Return (X, Y) of the center of cell containing provided text 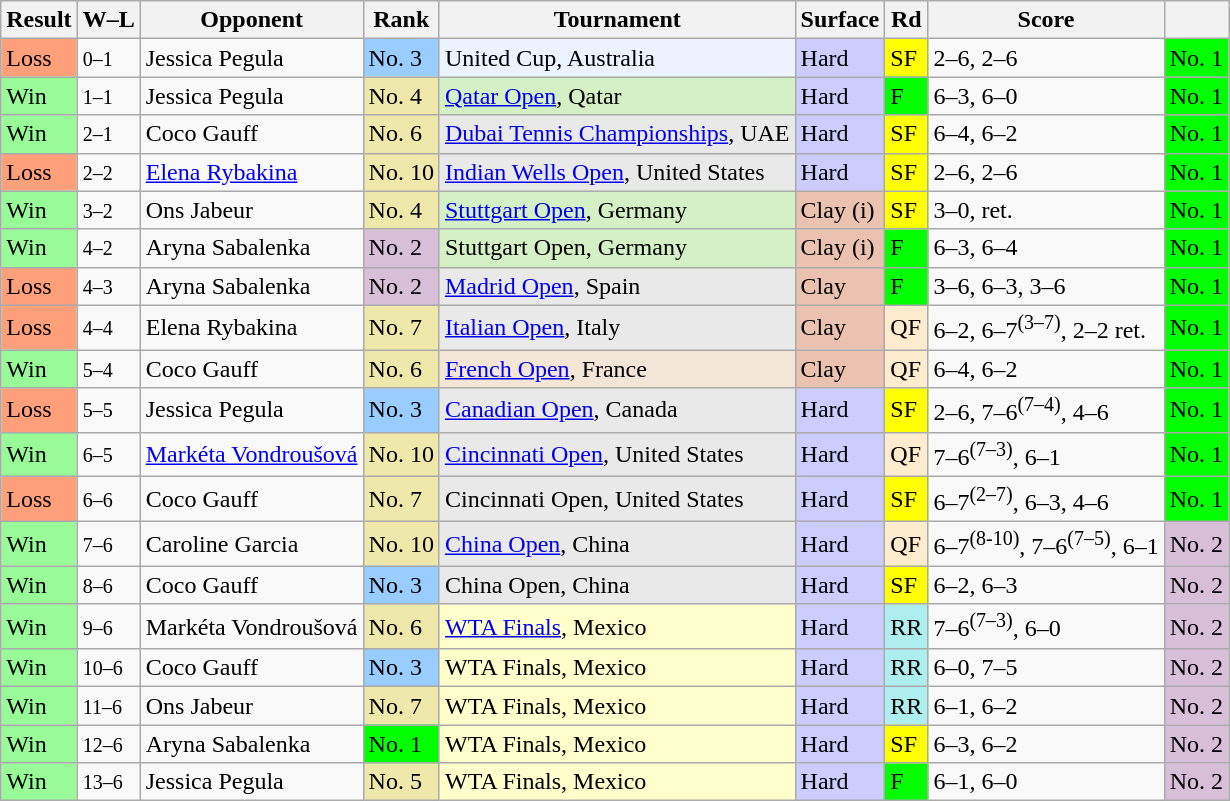
6–2, 6–7(3–7), 2–2 ret. (1046, 328)
5–4 (108, 369)
6–1, 6–0 (1046, 782)
French Open, France (617, 369)
6–3, 6–2 (1046, 744)
Opponent (252, 20)
Result (39, 20)
6–5 (108, 454)
Canadian Open, Canada (617, 410)
7–6(7–3), 6–0 (1046, 626)
Score (1046, 20)
W–L (108, 20)
12–6 (108, 744)
10–6 (108, 668)
9–6 (108, 626)
7–6 (108, 544)
7–6(7–3), 6–1 (1046, 454)
4–2 (108, 248)
Tournament (617, 20)
4–4 (108, 328)
Rank (401, 20)
6–0, 7–5 (1046, 668)
No. 5 (401, 782)
3–0, ret. (1046, 210)
Indian Wells Open, United States (617, 172)
5–5 (108, 410)
Rd (906, 20)
Surface (840, 20)
Qatar Open, Qatar (617, 96)
2–1 (108, 134)
Caroline Garcia (252, 544)
6–1, 6–2 (1046, 706)
3–2 (108, 210)
4–3 (108, 286)
6–3, 6–4 (1046, 248)
United Cup, Australia (617, 58)
6–3, 6–0 (1046, 96)
6–7(2–7), 6–3, 4–6 (1046, 500)
6–7(8-10), 7–6(7–5), 6–1 (1046, 544)
0–1 (108, 58)
8–6 (108, 585)
1–1 (108, 96)
2–2 (108, 172)
3–6, 6–3, 3–6 (1046, 286)
6–2, 6–3 (1046, 585)
Dubai Tennis Championships, UAE (617, 134)
6–6 (108, 500)
2–6, 7–6(7–4), 4–6 (1046, 410)
13–6 (108, 782)
Italian Open, Italy (617, 328)
11–6 (108, 706)
Madrid Open, Spain (617, 286)
